Search for the cell housing the specified text and yield its (x, y) center coordinate. 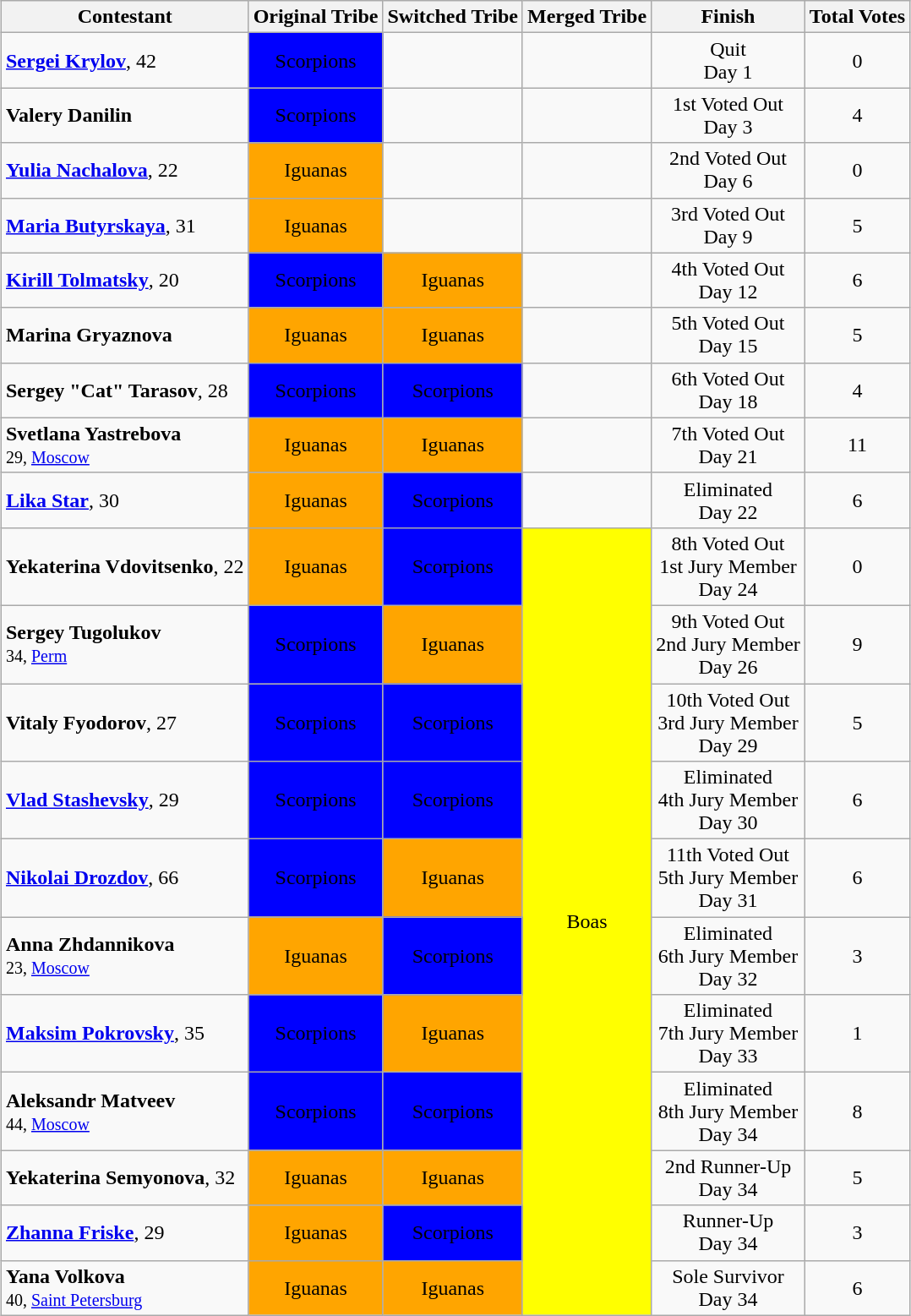
Marina Gryaznova (125, 335)
Runner-UpDay 34 (728, 1232)
7th Voted OutDay 21 (728, 445)
Merged Tribe (586, 17)
2nd Runner-UpDay 34 (728, 1178)
Eliminated7th Jury MemberDay 33 (728, 1034)
Maria Butyrskaya, 31 (125, 225)
Boas (586, 921)
Aleksandr Matveev44, Moscow (125, 1111)
11th Voted Out5th Jury MemberDay 31 (728, 878)
Sergei Krylov, 42 (125, 61)
Sole SurvivorDay 34 (728, 1288)
Zhanna Friske, 29 (125, 1232)
6th Voted OutDay 18 (728, 390)
4th Voted OutDay 12 (728, 281)
1 (857, 1034)
9 (857, 644)
Lika Star, 30 (125, 500)
Switched Tribe (453, 17)
Eliminated4th Jury MemberDay 30 (728, 800)
Yulia Nachalova, 22 (125, 171)
2nd Voted OutDay 6 (728, 171)
Eliminated6th Jury MemberDay 32 (728, 956)
Yekaterina Semyonova, 32 (125, 1178)
3rd Voted OutDay 9 (728, 225)
Eliminated8th Jury MemberDay 34 (728, 1111)
Original Tribe (316, 17)
Nikolai Drozdov, 66 (125, 878)
11 (857, 445)
10th Voted Out3rd Jury MemberDay 29 (728, 722)
Total Votes (857, 17)
Svetlana Yastrebova29, Moscow (125, 445)
Maksim Pokrovsky, 35 (125, 1034)
QuitDay 1 (728, 61)
Yekaterina Vdovitsenko, 22 (125, 566)
8th Voted Out1st Jury MemberDay 24 (728, 566)
Valery Danilin (125, 115)
Vitaly Fyodorov, 27 (125, 722)
Sergey "Cat" Tarasov, 28 (125, 390)
Sergey Tugolukov34, Perm (125, 644)
5th Voted OutDay 15 (728, 335)
Yana Volkova40, Saint Petersburg (125, 1288)
Anna Zhdannikova23, Moscow (125, 956)
Vlad Stashevsky, 29 (125, 800)
1st Voted OutDay 3 (728, 115)
Kirill Tolmatsky, 20 (125, 281)
9th Voted Out2nd Jury MemberDay 26 (728, 644)
8 (857, 1111)
Contestant (125, 17)
Finish (728, 17)
EliminatedDay 22 (728, 500)
